Scan for the cell matching the given text and deliver its (X, Y) coordinate at center. 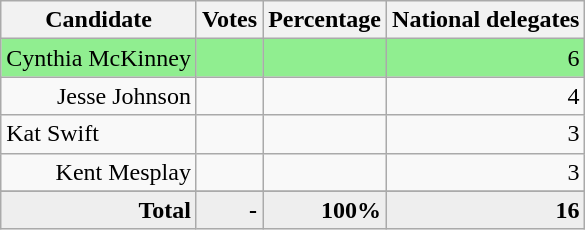
Percentage (325, 20)
6 (486, 58)
16 (486, 210)
Kat Swift (99, 134)
Kent Mesplay (99, 172)
Candidate (99, 20)
- (229, 210)
Jesse Johnson (99, 96)
Votes (229, 20)
Cynthia McKinney (99, 58)
4 (486, 96)
Total (99, 210)
100% (325, 210)
National delegates (486, 20)
